Capture the cell that displays the provided text and extract its (X, Y) central coordinate. 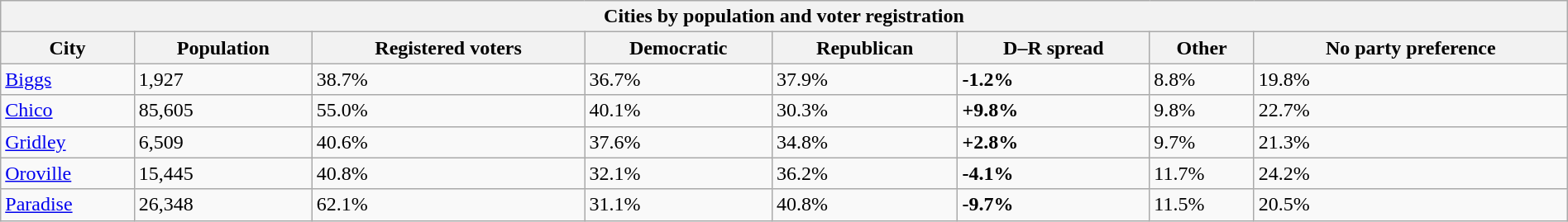
-9.7% (1054, 205)
15,445 (223, 173)
34.8% (864, 142)
31.1% (678, 205)
36.7% (678, 79)
Democratic (678, 48)
32.1% (678, 173)
-1.2% (1054, 79)
62.1% (448, 205)
No party preference (1411, 48)
37.6% (678, 142)
85,605 (223, 111)
9.8% (1202, 111)
Gridley (68, 142)
Paradise (68, 205)
30.3% (864, 111)
37.9% (864, 79)
24.2% (1411, 173)
11.7% (1202, 173)
40.6% (448, 142)
City (68, 48)
D–R spread (1054, 48)
Other (1202, 48)
Republican (864, 48)
11.5% (1202, 205)
Biggs (68, 79)
26,348 (223, 205)
Population (223, 48)
9.7% (1202, 142)
20.5% (1411, 205)
21.3% (1411, 142)
22.7% (1411, 111)
38.7% (448, 79)
-4.1% (1054, 173)
6,509 (223, 142)
Registered voters (448, 48)
55.0% (448, 111)
Cities by population and voter registration (784, 17)
+2.8% (1054, 142)
8.8% (1202, 79)
19.8% (1411, 79)
1,927 (223, 79)
40.1% (678, 111)
Oroville (68, 173)
36.2% (864, 173)
+9.8% (1054, 111)
Chico (68, 111)
